Find where the given text appears and provide that cell's center as [x, y] coordinate. 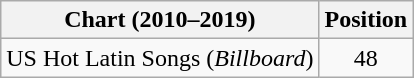
US Hot Latin Songs (Billboard) [160, 58]
48 [366, 58]
Position [366, 20]
Chart (2010–2019) [160, 20]
